For the text-containing cell, return its midpoint in [x, y] coordinate format. 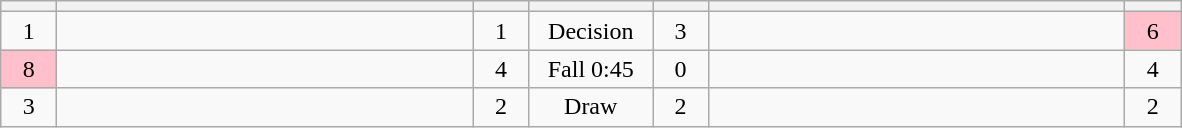
8 [29, 69]
Decision [591, 31]
Draw [591, 107]
0 [680, 69]
6 [1153, 31]
Fall 0:45 [591, 69]
